For the text-containing cell, return its midpoint in (x, y) coordinate format. 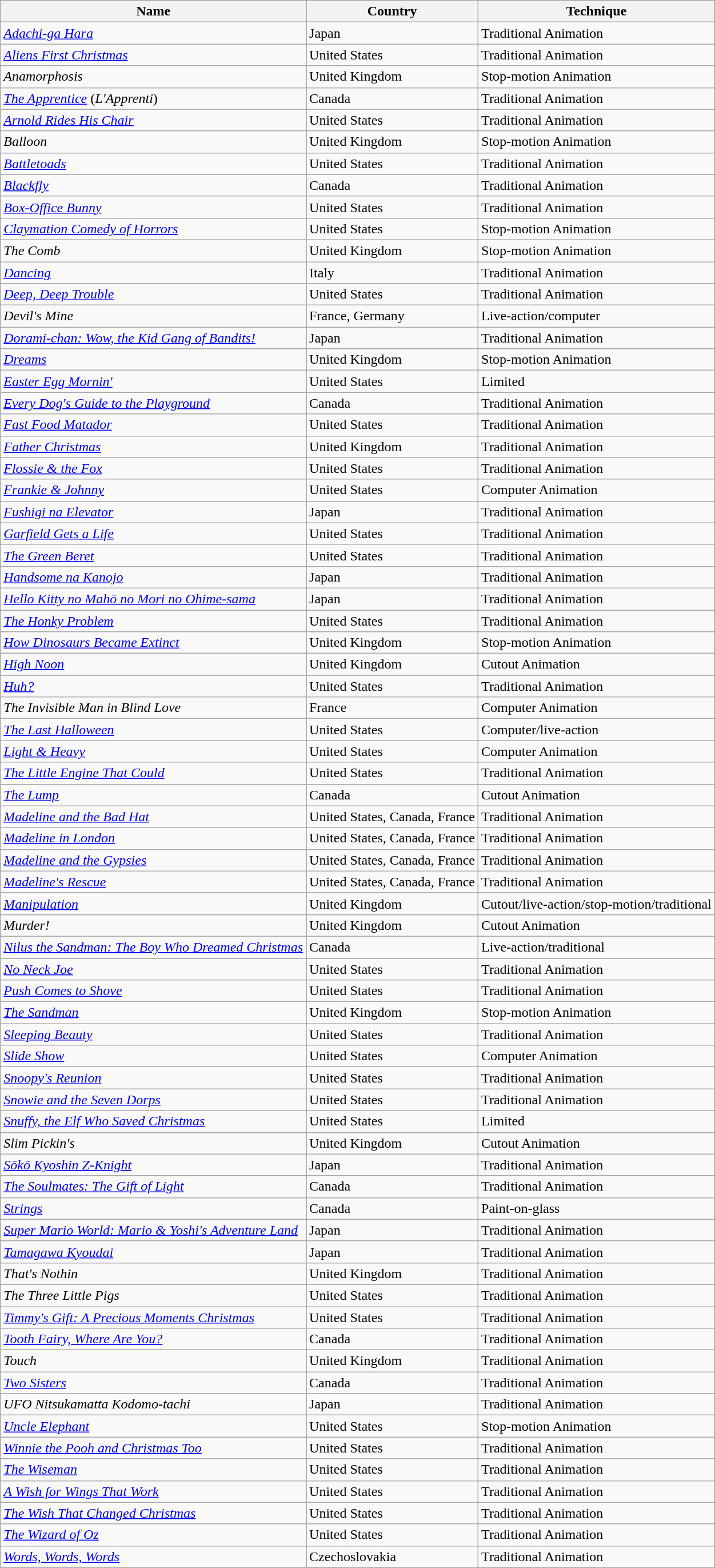
Name (153, 11)
Live-action/computer (597, 316)
Country (392, 11)
The Wizard of Oz (153, 1535)
Blackfly (153, 185)
Tamagawa Kyoudai (153, 1252)
Easter Egg Mornin' (153, 381)
A Wish for Wings That Work (153, 1491)
Arnold Rides His Chair (153, 120)
Czechoslovakia (392, 1557)
Italy (392, 273)
Balloon (153, 142)
Fast Food Matador (153, 425)
Dorami-chan: Wow, the Kid Gang of Bandits! (153, 338)
The Apprentice (L'Apprenti) (153, 98)
The Invisible Man in Blind Love (153, 708)
Cutout/live-action/stop-motion/traditional (597, 904)
Hello Kitty no Mahō no Mori no Ohime-sama (153, 599)
The Wiseman (153, 1470)
Strings (153, 1208)
Two Sisters (153, 1383)
Push Comes to Shove (153, 991)
Winnie the Pooh and Christmas Too (153, 1448)
Slide Show (153, 1056)
Words, Words, Words (153, 1557)
Box-Office Bunny (153, 207)
Technique (597, 11)
Nilus the Sandman: The Boy Who Dreamed Christmas (153, 947)
Live-action/traditional (597, 947)
Madeline and the Gypsies (153, 860)
Murder! (153, 925)
Snoopy's Reunion (153, 1078)
Flossie & the Fox (153, 468)
Frankie & Johnny (153, 490)
High Noon (153, 664)
Sleeping Beauty (153, 1034)
Madeline's Rescue (153, 882)
The Lump (153, 795)
Madeline in London (153, 838)
Handsome na Kanojo (153, 577)
Dreams (153, 360)
Adachi-ga Hara (153, 33)
Snowie and the Seven Dorps (153, 1100)
How Dinosaurs Became Extinct (153, 643)
Timmy's Gift: A Precious Moments Christmas (153, 1317)
Deep, Deep Trouble (153, 295)
The Green Beret (153, 555)
Light & Heavy (153, 751)
Manipulation (153, 904)
Aliens First Christmas (153, 55)
Madeline and the Bad Hat (153, 817)
The Wish That Changed Christmas (153, 1513)
Sōkō Kyoshin Z-Knight (153, 1165)
The Honky Problem (153, 620)
No Neck Joe (153, 969)
The Last Halloween (153, 730)
Slim Pickin's (153, 1143)
Fushigi na Elevator (153, 512)
Uncle Elephant (153, 1426)
Every Dog's Guide to the Playground (153, 403)
Anamorphosis (153, 77)
Claymation Comedy of Horrors (153, 229)
Father Christmas (153, 447)
Dancing (153, 273)
Touch (153, 1361)
UFO Nitsukamatta Kodomo-tachi (153, 1404)
Battletoads (153, 164)
That's Nothin (153, 1273)
The Sandman (153, 1013)
Tooth Fairy, Where Are You? (153, 1339)
Super Mario World: Mario & Yoshi's Adventure Land (153, 1230)
Snuffy, the Elf Who Saved Christmas (153, 1121)
The Three Little Pigs (153, 1295)
The Soulmates: The Gift of Light (153, 1187)
Devil's Mine (153, 316)
The Little Engine That Could (153, 773)
The Comb (153, 250)
Huh? (153, 686)
France (392, 708)
Garfield Gets a Life (153, 534)
Paint-on-glass (597, 1208)
France, Germany (392, 316)
Computer/live-action (597, 730)
